Identify which cell holds the provided text, then report its (X, Y) central coordinate. 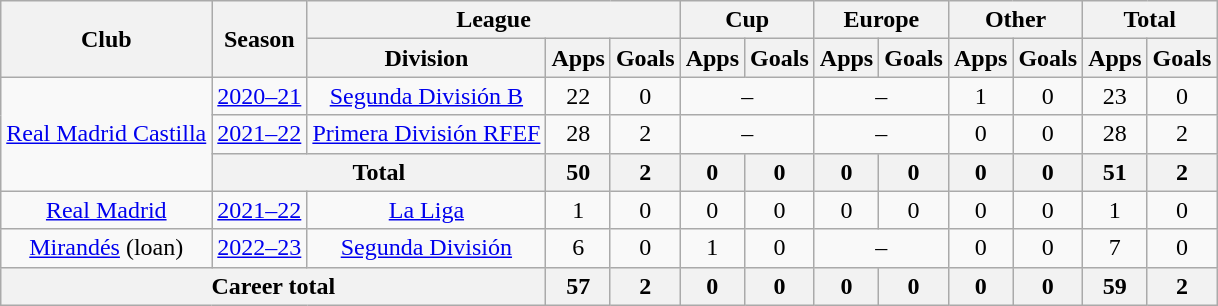
Cup (747, 20)
6 (578, 248)
23 (1115, 96)
Other (1015, 20)
Career total (274, 286)
51 (1115, 172)
La Liga (426, 210)
2020–21 (260, 96)
Segunda División (426, 248)
50 (578, 172)
59 (1115, 286)
Segunda División B (426, 96)
Europe (881, 20)
Division (426, 58)
League (494, 20)
Season (260, 39)
Mirandés (loan) (106, 248)
2022–23 (260, 248)
Club (106, 39)
57 (578, 286)
22 (578, 96)
Primera División RFEF (426, 134)
7 (1115, 248)
Real Madrid Castilla (106, 134)
Real Madrid (106, 210)
